Determine the [x, y] coordinate at the center of the cell enclosing the given text.  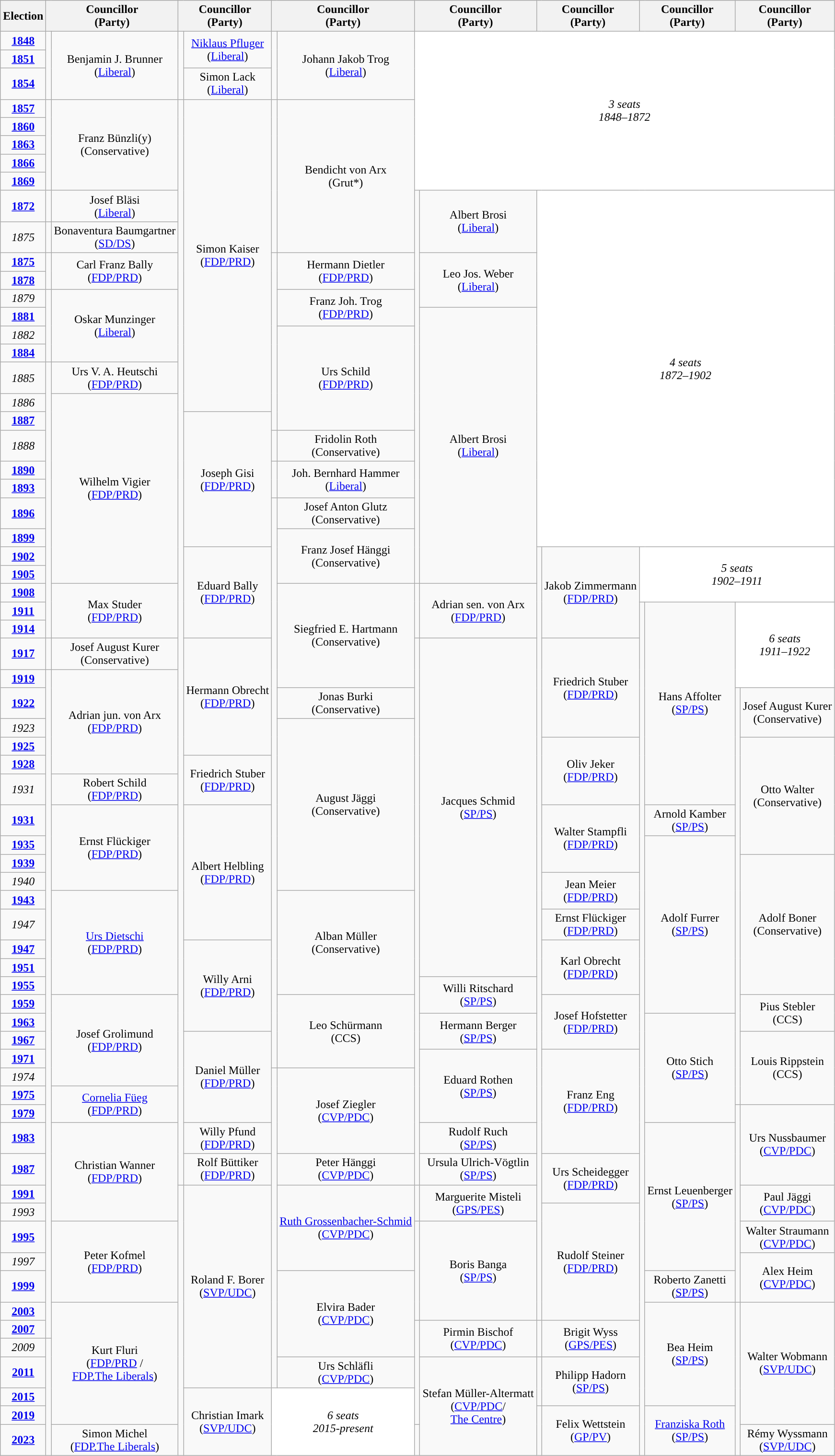
Christian Imark(SVP/UDC) [228, 1421]
Franz Josef Hänggi(Conservative) [346, 556]
Albert Helbling(FDP/PRD) [228, 872]
1887 [23, 421]
Adolf Furrer(SP/PS) [690, 924]
1935 [23, 845]
2007 [23, 1329]
Bendicht von Arx(Grut*) [346, 176]
Paul Jäggi(CVP/PDC) [788, 1203]
Fridolin Roth(Conservative) [346, 446]
1997 [23, 1261]
Otto Walter(Conservative) [788, 796]
1888 [23, 446]
Oskar Munzinger(Liberal) [115, 326]
Arnold Kamber(SP/PS) [690, 820]
Ernst Leuenberger(SP/PS) [690, 1196]
Election [23, 16]
1885 [23, 378]
Bea Heim(SP/PS) [690, 1353]
Marguerite Misteli(GPS/PES) [478, 1203]
Urs Schläfli(CVP/PDC) [346, 1373]
Adrian sen. von Arx(FDP/PRD) [478, 611]
Philipp Hadorn(SP/PS) [591, 1381]
1869 [23, 181]
3 seats1848–1872 [625, 111]
Roland F. Borer(SVP/UDC) [228, 1286]
1917 [23, 654]
Josef Bläsi(Liberal) [115, 206]
Jakob Zimmermann(FDP/PRD) [591, 592]
Peter Hänggi(CVP/PDC) [346, 1169]
1896 [23, 513]
Louis Rippstein(CCS) [788, 1068]
Eduard Bally(FDP/PRD) [228, 592]
5 seats1902–1911 [737, 574]
1923 [23, 728]
Rudolf Steiner(FDP/PRD) [591, 1261]
1899 [23, 538]
Willi Ritschard(SP/PS) [478, 995]
Leo Schürmann(CCS) [346, 1031]
1884 [23, 353]
1902 [23, 556]
1959 [23, 1004]
1848 [23, 41]
1914 [23, 629]
Ruth Grossenbacher-Schmid(CVP/PDC) [346, 1228]
Hermann Berger(SP/PS) [478, 1031]
Benjamin J. Brunner(Liberal) [115, 65]
1943 [23, 900]
Stefan Müller-Altermatt(CVP/PDC/The Centre) [478, 1406]
Elvira Bader(CVP/PDC) [346, 1313]
Franz Joh. Trog(FDP/PRD) [346, 308]
1854 [23, 83]
Rudolf Ruch(SP/PS) [478, 1138]
Bonaventura Baumgartner(SD/DS) [115, 237]
1866 [23, 163]
1893 [23, 488]
1939 [23, 863]
August Jäggi(Conservative) [346, 805]
Oliv Jeker(FDP/PRD) [591, 771]
1851 [23, 59]
Niklaus Pfluger(Liberal) [228, 50]
Franziska Roth(SP/PS) [690, 1431]
6 seats1911–1922 [784, 645]
Jean Meier(FDP/PRD) [591, 890]
2009 [23, 1348]
Josef Grolimund(FDP/PRD) [115, 1040]
Urs Nussbaumer(CVP/PDC) [788, 1144]
Jacques Schmid(SP/PS) [478, 808]
Walter Straumann(CVP/PDC) [788, 1236]
Walter Wobmann(SVP/UDC) [788, 1363]
Boris Banga(SP/PS) [478, 1271]
Daniel Müller(FDP/PRD) [228, 1077]
1979 [23, 1113]
Adrian jun. von Arx(FDP/PRD) [115, 722]
Alban Müller(Conservative) [346, 942]
1919 [23, 679]
6 seats2015-present [343, 1421]
1922 [23, 704]
Pius Stebler(CCS) [788, 1013]
Alex Heim(CVP/PDC) [788, 1277]
1993 [23, 1212]
Felix Wettstein(GP/PV) [591, 1431]
Urs Schild(FDP/PRD) [346, 378]
Robert Schild(FDP/PRD) [115, 789]
Rémy Wyssmann(SVP/UDC) [788, 1440]
Franz Eng(FDP/PRD) [591, 1101]
Willy Pfund(FDP/PRD) [228, 1138]
Christian Wanner(FDP/PRD) [115, 1172]
1951 [23, 968]
Josef Ziegler(CVP/PDC) [346, 1111]
Siegfried E. Hartmann(Conservative) [346, 636]
Simon Kaiser(FDP/PRD) [228, 255]
Johann Jakob Trog(Liberal) [346, 65]
Joseph Gisi(FDP/PRD) [228, 479]
1971 [23, 1059]
1991 [23, 1194]
Josef Hofstetter(FDP/PRD) [591, 1022]
1975 [23, 1095]
Roberto Zanetti(SP/PS) [690, 1286]
Leo Jos. Weber(Liberal) [478, 280]
1882 [23, 335]
Pirmin Bischof(CVP/PDC) [478, 1339]
2023 [23, 1440]
Cornelia Füeg(FDP/PRD) [115, 1104]
Ursula Ulrich-Vögtlin(SP/PS) [478, 1169]
1987 [23, 1169]
1995 [23, 1236]
Peter Kofmel(FDP/PRD) [115, 1261]
Willy Arni(FDP/PRD) [228, 985]
Urs V. A. Heutschi(FDP/PRD) [115, 378]
2011 [23, 1373]
1881 [23, 317]
1967 [23, 1040]
1999 [23, 1286]
Adolf Boner(Conservative) [788, 924]
Joh. Bernhard Hammer(Liberal) [346, 479]
Franz Bünzli(y)(Conservative) [115, 145]
1886 [23, 403]
1905 [23, 574]
1940 [23, 881]
1878 [23, 280]
Kurt Fluri(FDP/PRD /FDP.The Liberals) [115, 1363]
1963 [23, 1022]
Simon Lack(Liberal) [228, 83]
Jonas Burki(Conservative) [346, 704]
2003 [23, 1311]
1955 [23, 986]
Eduard Rothen(SP/PS) [478, 1086]
1983 [23, 1138]
1860 [23, 127]
1872 [23, 206]
Simon Michel(FDP.The Liberals) [115, 1440]
Carl Franz Bally(FDP/PRD) [115, 271]
Max Studer(FDP/PRD) [115, 611]
Hermann Dietler(FDP/PRD) [346, 271]
Otto Stich(SP/PS) [690, 1068]
1928 [23, 764]
Walter Stampfli(FDP/PRD) [591, 839]
1857 [23, 108]
2015 [23, 1397]
1974 [23, 1077]
Brigit Wyss(GPS/PES) [591, 1339]
2019 [23, 1415]
Rolf Büttiker(FDP/PRD) [228, 1169]
1925 [23, 746]
Karl Obrecht(FDP/PRD) [591, 967]
Urs Dietschi(FDP/PRD) [115, 942]
Wilhelm Vigier(FDP/PRD) [115, 489]
Josef Anton Glutz(Conservative) [346, 513]
1911 [23, 611]
Urs Scheidegger(FDP/PRD) [591, 1178]
1863 [23, 145]
1908 [23, 592]
1879 [23, 299]
4 seats1872–1902 [685, 369]
Hermann Obrecht(FDP/PRD) [228, 697]
1890 [23, 470]
Hans Affolter(SP/PS) [690, 704]
